Locate the cell with the specified text and output its (x, y) center coordinate. 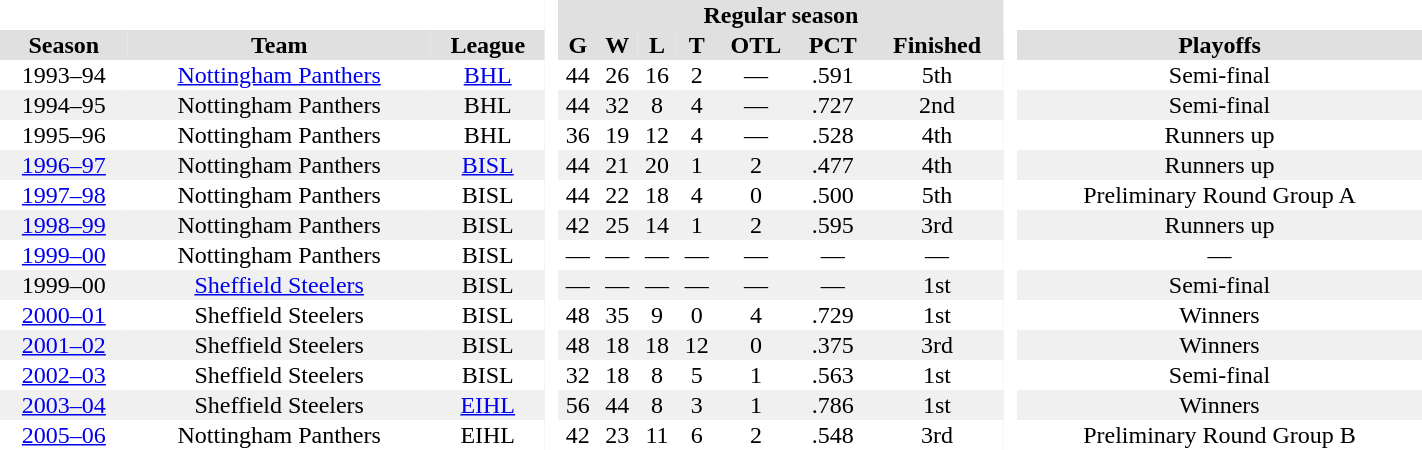
9 (657, 315)
.563 (832, 375)
2005–06 (64, 435)
36 (578, 135)
Preliminary Round Group A (1220, 195)
1996–97 (64, 165)
25 (618, 225)
W (618, 45)
11 (657, 435)
L (657, 45)
Team (280, 45)
.595 (832, 225)
2002–03 (64, 375)
T (697, 45)
.729 (832, 315)
Finished (937, 45)
OTL (756, 45)
16 (657, 75)
.500 (832, 195)
Playoffs (1220, 45)
Regular season (781, 15)
1993–94 (64, 75)
.548 (832, 435)
PCT (832, 45)
Season (64, 45)
6 (697, 435)
2003–04 (64, 405)
Preliminary Round Group B (1220, 435)
35 (618, 315)
.375 (832, 345)
22 (618, 195)
26 (618, 75)
19 (618, 135)
21 (618, 165)
14 (657, 225)
.786 (832, 405)
.477 (832, 165)
23 (618, 435)
League (488, 45)
5 (697, 375)
1995–96 (64, 135)
1997–98 (64, 195)
.727 (832, 105)
G (578, 45)
.591 (832, 75)
2000–01 (64, 315)
20 (657, 165)
56 (578, 405)
2001–02 (64, 345)
2nd (937, 105)
1998–99 (64, 225)
1994–95 (64, 105)
3 (697, 405)
.528 (832, 135)
